Identify which cell holds the provided text, then report its [x, y] central coordinate. 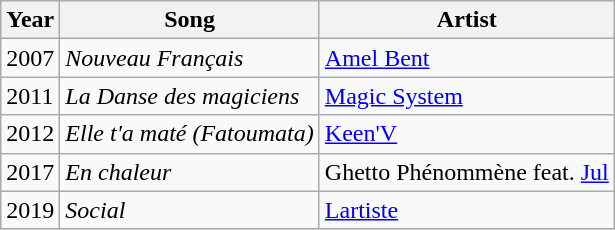
Social [190, 210]
Nouveau Français [190, 58]
La Danse des magiciens [190, 96]
Ghetto Phénommène feat. Jul [466, 172]
Song [190, 20]
En chaleur [190, 172]
2017 [30, 172]
Lartiste [466, 210]
Artist [466, 20]
2011 [30, 96]
Keen'V [466, 134]
2019 [30, 210]
Elle t'a maté (Fatoumata) [190, 134]
2012 [30, 134]
Magic System [466, 96]
Year [30, 20]
Amel Bent [466, 58]
2007 [30, 58]
